Capture the cell that displays the provided text and extract its [x, y] central coordinate. 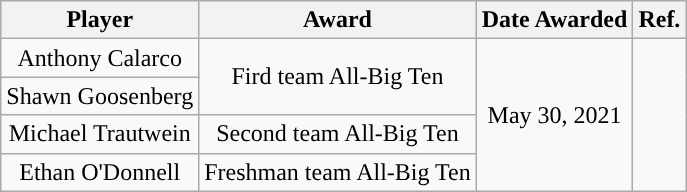
Ethan O'Donnell [100, 172]
Award [338, 20]
Player [100, 20]
Ref. [660, 20]
Fird team All-Big Ten [338, 77]
Michael Trautwein [100, 134]
Date Awarded [554, 20]
Shawn Goosenberg [100, 96]
Second team All-Big Ten [338, 134]
May 30, 2021 [554, 115]
Anthony Calarco [100, 58]
Freshman team All-Big Ten [338, 172]
